Return (x, y) of the center of cell containing provided text 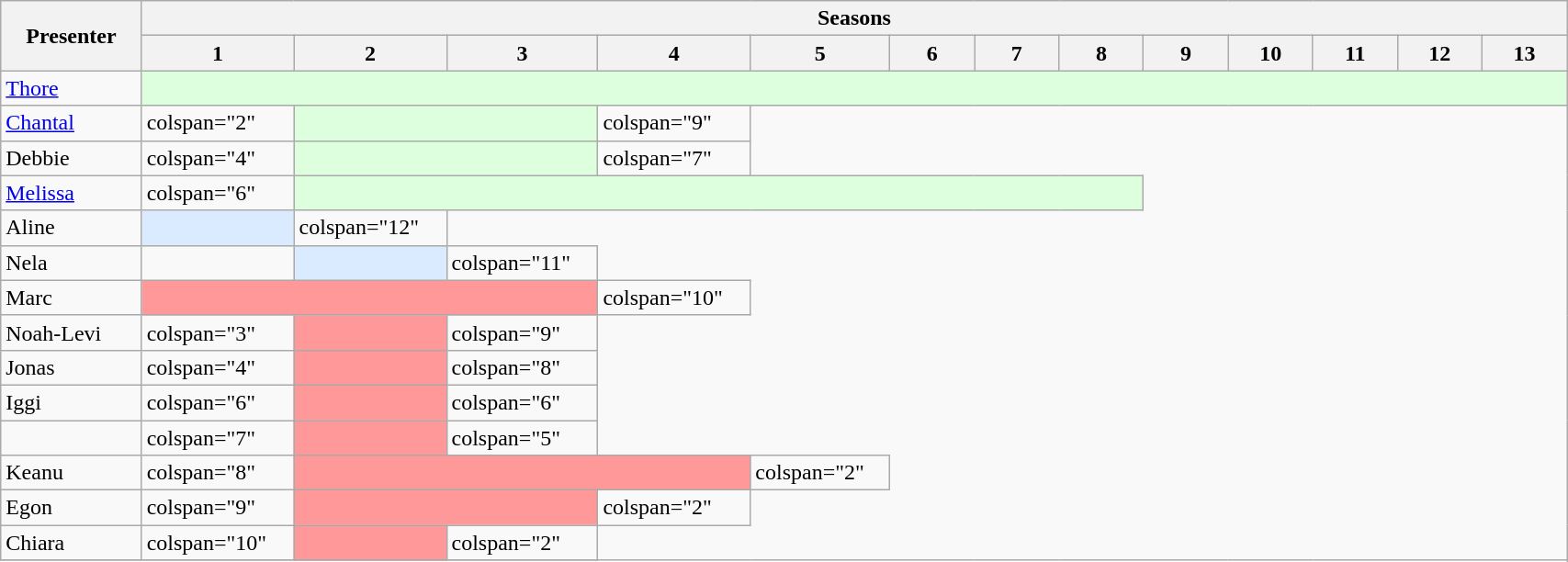
1 (218, 53)
9 (1186, 53)
Marc (72, 298)
3 (522, 53)
13 (1524, 53)
12 (1439, 53)
Chiara (72, 543)
8 (1101, 53)
colspan="11" (522, 263)
10 (1270, 53)
Chantal (72, 123)
Thore (72, 88)
2 (370, 53)
Melissa (72, 193)
Jonas (72, 367)
7 (1017, 53)
Noah-Levi (72, 332)
Seasons (854, 18)
5 (820, 53)
6 (932, 53)
Keanu (72, 473)
Iggi (72, 402)
11 (1355, 53)
Aline (72, 228)
4 (674, 53)
Egon (72, 508)
colspan="3" (218, 332)
Debbie (72, 158)
colspan="12" (370, 228)
colspan="5" (522, 438)
Nela (72, 263)
Presenter (72, 36)
